For the text-containing cell, return its midpoint in (x, y) coordinate format. 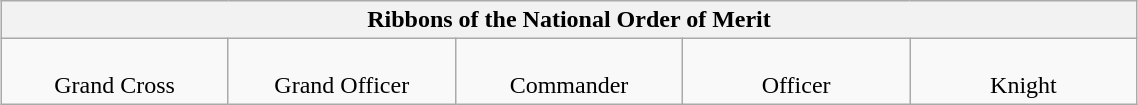
Grand Cross (114, 72)
Grand Officer (342, 72)
Ribbons of the National Order of Merit (569, 20)
Commander (568, 72)
Knight (1024, 72)
Officer (796, 72)
